Pinpoint the cell where the given text exists, returning its [x, y] midpoint coordinate. 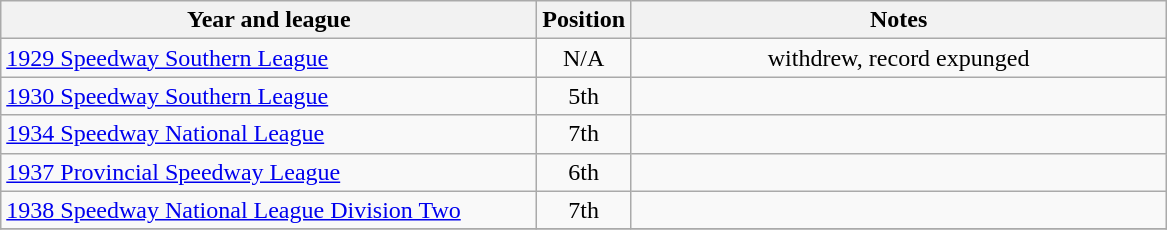
5th [584, 96]
Year and league [269, 20]
1934 Speedway National League [269, 134]
withdrew, record expunged [899, 58]
1929 Speedway Southern League [269, 58]
Notes [899, 20]
Position [584, 20]
1937 Provincial Speedway League [269, 172]
N/A [584, 58]
1930 Speedway Southern League [269, 96]
1938 Speedway National League Division Two [269, 210]
6th [584, 172]
